For the text-containing cell, return its midpoint in [X, Y] coordinate format. 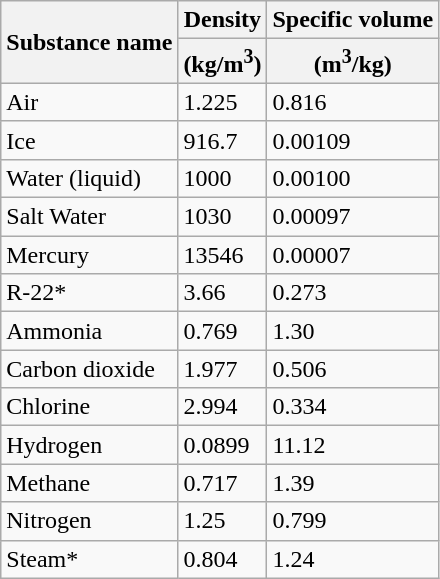
0.804 [222, 559]
Chlorine [90, 407]
R-22* [90, 293]
1030 [222, 217]
0.816 [353, 102]
0.769 [222, 331]
0.00007 [353, 255]
0.799 [353, 521]
Hydrogen [90, 445]
Water (liquid) [90, 178]
916.7 [222, 140]
Mercury [90, 255]
0.717 [222, 483]
0.00097 [353, 217]
1.25 [222, 521]
Density [222, 20]
13546 [222, 255]
Salt Water [90, 217]
1.39 [353, 483]
0.00109 [353, 140]
0.0899 [222, 445]
3.66 [222, 293]
Air [90, 102]
1.225 [222, 102]
1.24 [353, 559]
0.273 [353, 293]
1.977 [222, 369]
0.00100 [353, 178]
Nitrogen [90, 521]
Steam* [90, 559]
Specific volume [353, 20]
0.334 [353, 407]
Methane [90, 483]
Ice [90, 140]
(m3/kg) [353, 62]
(kg/m3) [222, 62]
Carbon dioxide [90, 369]
Ammonia [90, 331]
1000 [222, 178]
11.12 [353, 445]
Substance name [90, 42]
1.30 [353, 331]
0.506 [353, 369]
2.994 [222, 407]
